Pinpoint the cell where the given text exists, returning its (x, y) midpoint coordinate. 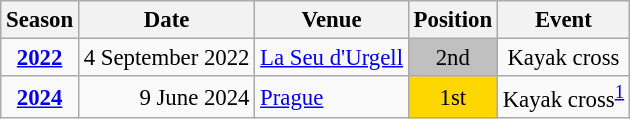
Kayak cross (563, 58)
Venue (332, 20)
Position (452, 20)
Season (40, 20)
2022 (40, 58)
2024 (40, 97)
Prague (332, 97)
Kayak cross1 (563, 97)
La Seu d'Urgell (332, 58)
1st (452, 97)
Event (563, 20)
Date (166, 20)
2nd (452, 58)
4 September 2022 (166, 58)
9 June 2024 (166, 97)
